Capture the cell that displays the provided text and extract its (X, Y) central coordinate. 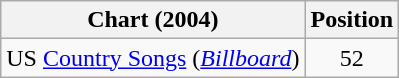
52 (352, 58)
Chart (2004) (153, 20)
Position (352, 20)
US Country Songs (Billboard) (153, 58)
